Find where the given text appears and provide that cell's center as (x, y) coordinate. 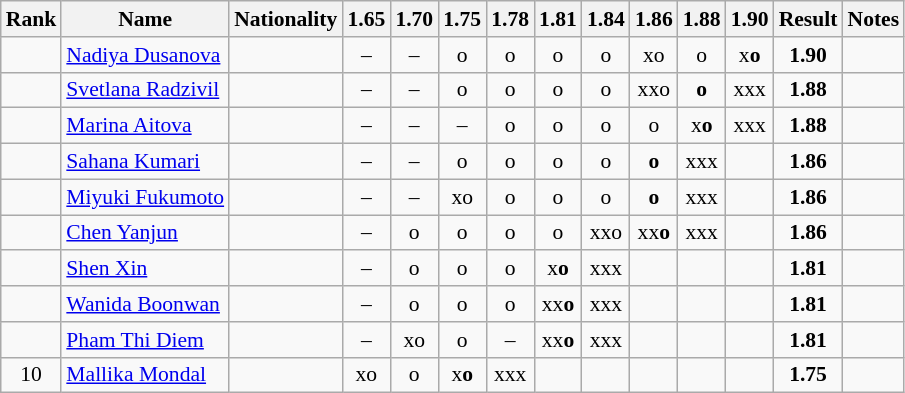
1.78 (510, 19)
Svetlana Radzivil (145, 90)
Mallika Mondal (145, 375)
Miyuki Fukumoto (145, 197)
Name (145, 19)
1.84 (606, 19)
1.65 (366, 19)
Notes (873, 19)
Shen Xin (145, 269)
Chen Yanjun (145, 233)
Marina Aitova (145, 126)
1.70 (414, 19)
Result (808, 19)
Pham Thi Diem (145, 340)
Rank (32, 19)
Nationality (286, 19)
Wanida Boonwan (145, 304)
Sahana Kumari (145, 162)
10 (32, 375)
Nadiya Dusanova (145, 55)
